Find where the given text appears and provide that cell's center as [X, Y] coordinate. 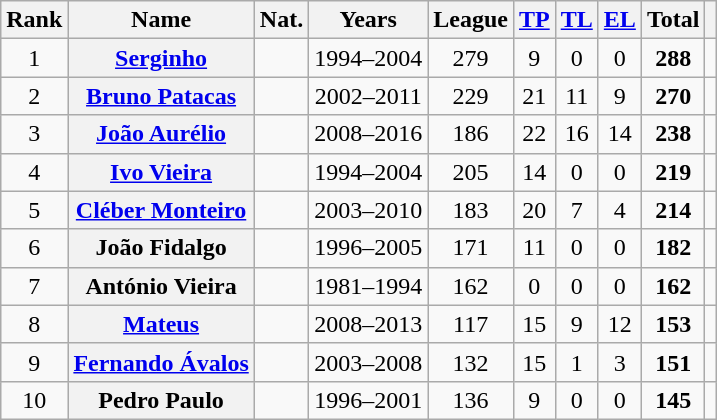
League [471, 20]
22 [534, 134]
21 [534, 96]
153 [673, 324]
João Aurélio [161, 134]
Nat. [281, 20]
2 [34, 96]
Total [673, 20]
186 [471, 134]
2008–2013 [368, 324]
2008–2016 [368, 134]
Bruno Patacas [161, 96]
6 [34, 248]
117 [471, 324]
2003–2008 [368, 362]
20 [534, 210]
Name [161, 20]
238 [673, 134]
145 [673, 400]
132 [471, 362]
1996–2005 [368, 248]
8 [34, 324]
16 [576, 134]
EL [620, 20]
171 [471, 248]
1996–2001 [368, 400]
182 [673, 248]
219 [673, 172]
TL [576, 20]
Years [368, 20]
Cléber Monteiro [161, 210]
Ivo Vieira [161, 172]
2003–2010 [368, 210]
279 [471, 58]
Fernando Ávalos [161, 362]
5 [34, 210]
António Vieira [161, 286]
TP [534, 20]
270 [673, 96]
12 [620, 324]
229 [471, 96]
10 [34, 400]
Mateus [161, 324]
183 [471, 210]
151 [673, 362]
1981–1994 [368, 286]
Pedro Paulo [161, 400]
136 [471, 400]
288 [673, 58]
Rank [34, 20]
214 [673, 210]
João Fidalgo [161, 248]
205 [471, 172]
2002–2011 [368, 96]
Serginho [161, 58]
